Locate the cell with the specified text and output its (X, Y) center coordinate. 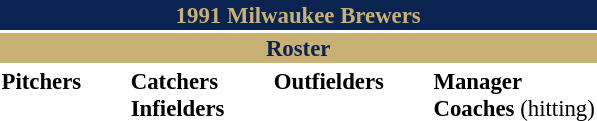
Roster (298, 48)
1991 Milwaukee Brewers (298, 15)
